Identify which cell holds the provided text, then report its (X, Y) central coordinate. 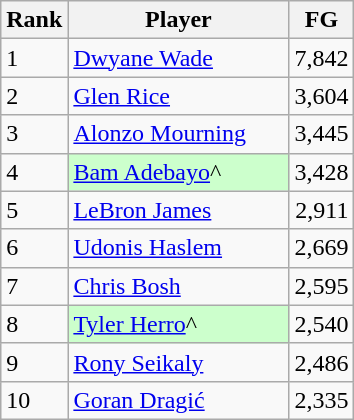
8 (34, 324)
Udonis Haslem (178, 248)
4 (34, 172)
FG (322, 20)
Rony Seikaly (178, 362)
7 (34, 286)
2,540 (322, 324)
Chris Bosh (178, 286)
5 (34, 210)
Rank (34, 20)
Glen Rice (178, 96)
3,445 (322, 134)
Alonzo Mourning (178, 134)
10 (34, 400)
2,669 (322, 248)
Dwyane Wade (178, 58)
2,335 (322, 400)
3,428 (322, 172)
6 (34, 248)
1 (34, 58)
LeBron James (178, 210)
3,604 (322, 96)
Tyler Herro^ (178, 324)
Bam Adebayo^ (178, 172)
Goran Dragić (178, 400)
2,595 (322, 286)
3 (34, 134)
9 (34, 362)
2,911 (322, 210)
Player (178, 20)
2 (34, 96)
2,486 (322, 362)
7,842 (322, 58)
